Search for the cell housing the specified text and yield its [X, Y] center coordinate. 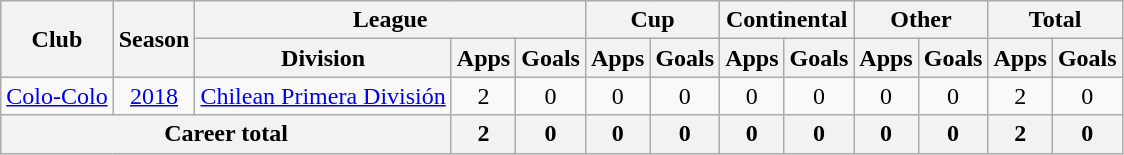
Other [921, 20]
2018 [154, 96]
Chilean Primera División [323, 96]
Club [57, 39]
Division [323, 58]
Colo-Colo [57, 96]
Continental [787, 20]
Total [1055, 20]
Cup [652, 20]
League [390, 20]
Career total [226, 134]
Season [154, 39]
